Search for the cell housing the specified text and yield its (x, y) center coordinate. 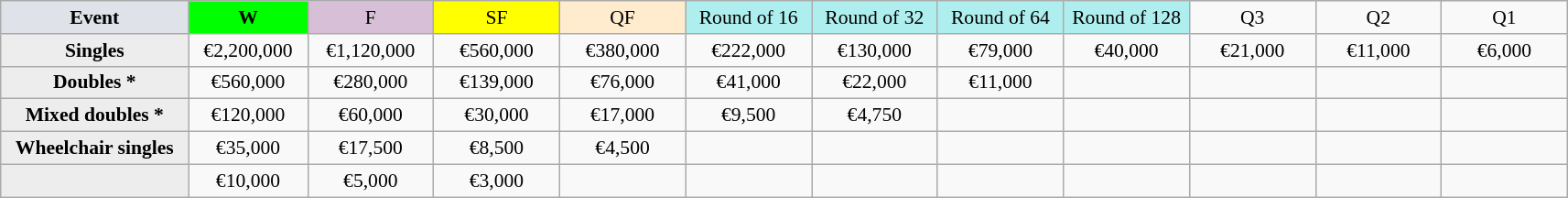
€10,000 (248, 181)
Round of 128 (1127, 17)
€17,000 (622, 115)
Round of 32 (874, 17)
Q2 (1379, 17)
Mixed doubles * (95, 115)
€4,500 (622, 148)
€17,500 (371, 148)
Event (95, 17)
€3,000 (497, 181)
€21,000 (1252, 50)
Q1 (1505, 17)
€5,000 (371, 181)
€22,000 (874, 82)
Wheelchair singles (95, 148)
€40,000 (1127, 50)
€9,500 (749, 115)
€41,000 (749, 82)
€4,750 (874, 115)
€79,000 (1000, 50)
€380,000 (622, 50)
€139,000 (497, 82)
Q3 (1252, 17)
Round of 16 (749, 17)
€222,000 (749, 50)
F (371, 17)
Round of 64 (1000, 17)
€76,000 (622, 82)
€6,000 (1505, 50)
SF (497, 17)
€120,000 (248, 115)
€2,200,000 (248, 50)
€35,000 (248, 148)
€1,120,000 (371, 50)
W (248, 17)
€130,000 (874, 50)
€8,500 (497, 148)
€60,000 (371, 115)
€280,000 (371, 82)
Doubles * (95, 82)
QF (622, 17)
€30,000 (497, 115)
Singles (95, 50)
